Extract the (x, y) coordinate from the center of the cell holding the provided text.  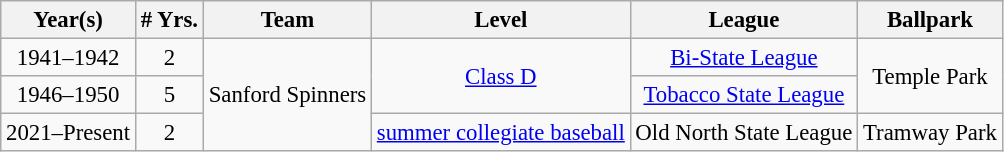
1941–1942 (68, 58)
Old North State League (744, 133)
Sanford Spinners (287, 96)
Bi-State League (744, 58)
5 (169, 95)
Team (287, 20)
2021–Present (68, 133)
# Yrs. (169, 20)
Temple Park (930, 76)
Tobacco State League (744, 95)
Level (502, 20)
League (744, 20)
Ballpark (930, 20)
Year(s) (68, 20)
Tramway Park (930, 133)
summer collegiate baseball (502, 133)
1946–1950 (68, 95)
Class D (502, 76)
